For the text-containing cell, return its midpoint in [X, Y] coordinate format. 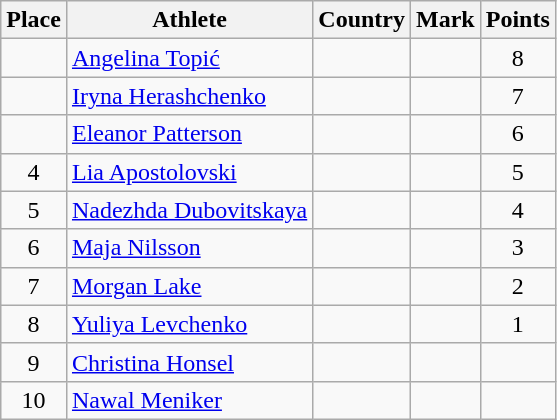
Christina Honsel [189, 362]
Points [518, 20]
Yuliya Levchenko [189, 324]
Mark [446, 20]
Place [34, 20]
Nadezhda Dubovitskaya [189, 210]
10 [34, 400]
Morgan Lake [189, 286]
9 [34, 362]
Athlete [189, 20]
Angelina Topić [189, 58]
1 [518, 324]
Country [362, 20]
2 [518, 286]
Nawal Meniker [189, 400]
Maja Nilsson [189, 248]
Lia Apostolovski [189, 172]
Eleanor Patterson [189, 134]
Iryna Herashchenko [189, 96]
3 [518, 248]
